Return the [x, y] coordinate for the center point of the cell that contains the specified text.  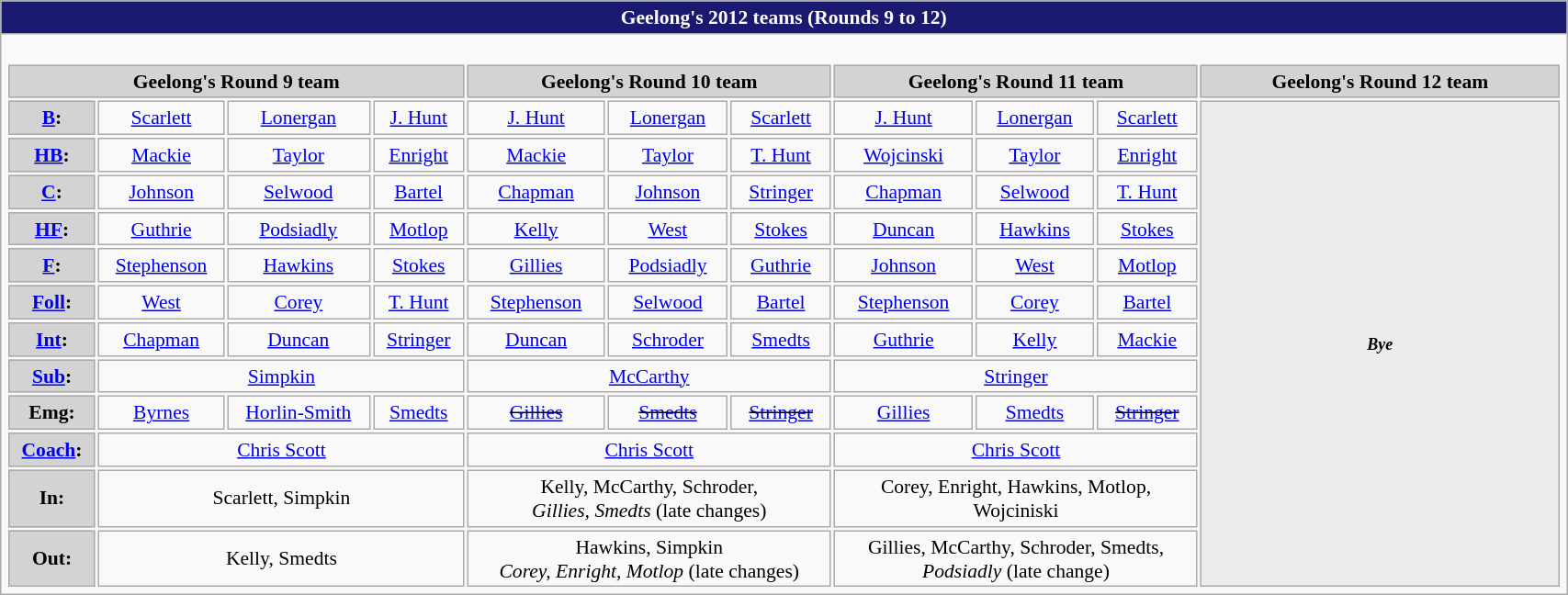
Simpkin [281, 376]
Out: [51, 558]
Geelong's 2012 teams (Rounds 9 to 12) [784, 17]
Horlin-Smith [299, 413]
Sub: [51, 376]
Schroder [669, 340]
Gillies, McCarthy, Schroder, Smedts, Podsiadly (late change) [1016, 558]
HB: [51, 156]
F: [51, 266]
Emg: [51, 413]
Coach: [51, 450]
Geelong's Round 10 team [649, 81]
Corey, Enright, Hawkins, Motlop, Wojciniski [1016, 500]
Scarlett, Simpkin [281, 500]
HF: [51, 230]
Bye [1380, 344]
C: [51, 193]
Foll: [51, 303]
B: [51, 118]
McCarthy [649, 376]
Geelong's Round 12 team [1380, 81]
Geelong's Round 11 team [1016, 81]
Byrnes [162, 413]
In: [51, 500]
Hawkins, Simpkin Corey, Enright, Motlop (late changes) [649, 558]
Geelong's Round 9 team [237, 81]
Int: [51, 340]
Kelly, McCarthy, Schroder, Gillies, Smedts (late changes) [649, 500]
Kelly, Smedts [281, 558]
Wojcinski [904, 156]
